Capture the cell that displays the provided text and extract its (x, y) central coordinate. 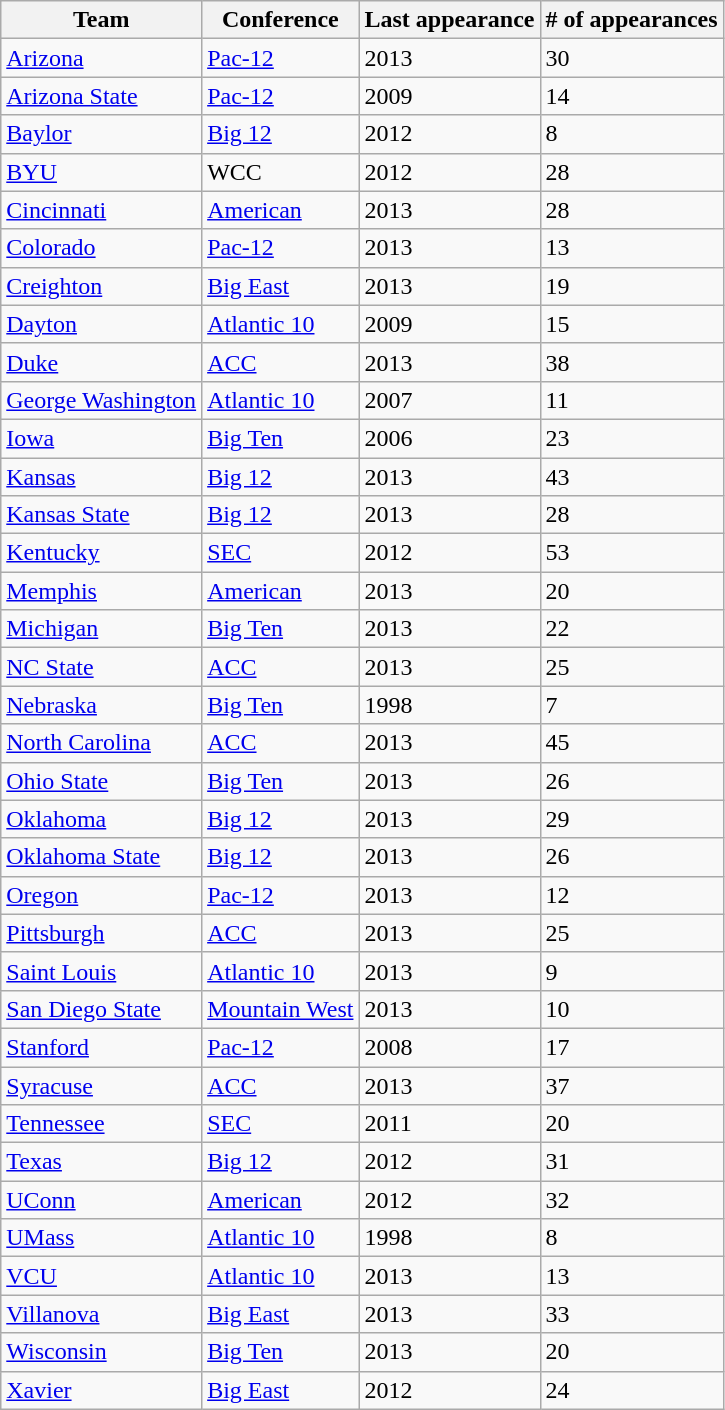
Kentucky (102, 553)
Texas (102, 1162)
7 (632, 705)
Xavier (102, 1390)
Cincinnati (102, 210)
29 (632, 819)
53 (632, 553)
Colorado (102, 248)
North Carolina (102, 743)
VCU (102, 1276)
14 (632, 96)
Kansas (102, 477)
Tennessee (102, 1124)
33 (632, 1314)
Michigan (102, 629)
Memphis (102, 591)
30 (632, 58)
9 (632, 971)
24 (632, 1390)
Arizona State (102, 96)
15 (632, 324)
Oklahoma (102, 819)
11 (632, 400)
2006 (450, 438)
2011 (450, 1124)
# of appearances (632, 20)
Ohio State (102, 781)
38 (632, 362)
19 (632, 286)
Dayton (102, 324)
Villanova (102, 1314)
Syracuse (102, 1085)
UMass (102, 1238)
Iowa (102, 438)
43 (632, 477)
10 (632, 1009)
George Washington (102, 400)
2008 (450, 1047)
Team (102, 20)
17 (632, 1047)
Nebraska (102, 705)
Oregon (102, 895)
37 (632, 1085)
Saint Louis (102, 971)
22 (632, 629)
Pittsburgh (102, 933)
Creighton (102, 286)
Wisconsin (102, 1352)
Oklahoma State (102, 857)
23 (632, 438)
Stanford (102, 1047)
2007 (450, 400)
Kansas State (102, 515)
Duke (102, 362)
31 (632, 1162)
Conference (280, 20)
BYU (102, 172)
NC State (102, 667)
WCC (280, 172)
32 (632, 1200)
Last appearance (450, 20)
12 (632, 895)
UConn (102, 1200)
Mountain West (280, 1009)
Baylor (102, 134)
Arizona (102, 58)
San Diego State (102, 1009)
45 (632, 743)
